For the text-containing cell, return its midpoint in (X, Y) coordinate format. 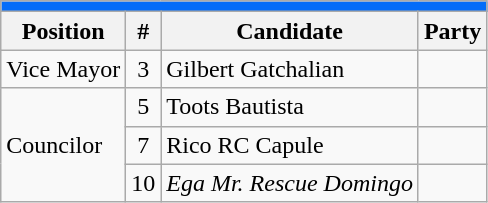
Position (64, 31)
10 (144, 183)
Toots Bautista (290, 107)
5 (144, 107)
Vice Mayor (64, 69)
Gilbert Gatchalian (290, 69)
Ega Mr. Rescue Domingo (290, 183)
# (144, 31)
Councilor (64, 145)
Party (452, 31)
Rico RC Capule (290, 145)
Candidate (290, 31)
7 (144, 145)
3 (144, 69)
